Pinpoint the cell where the given text exists, returning its (x, y) midpoint coordinate. 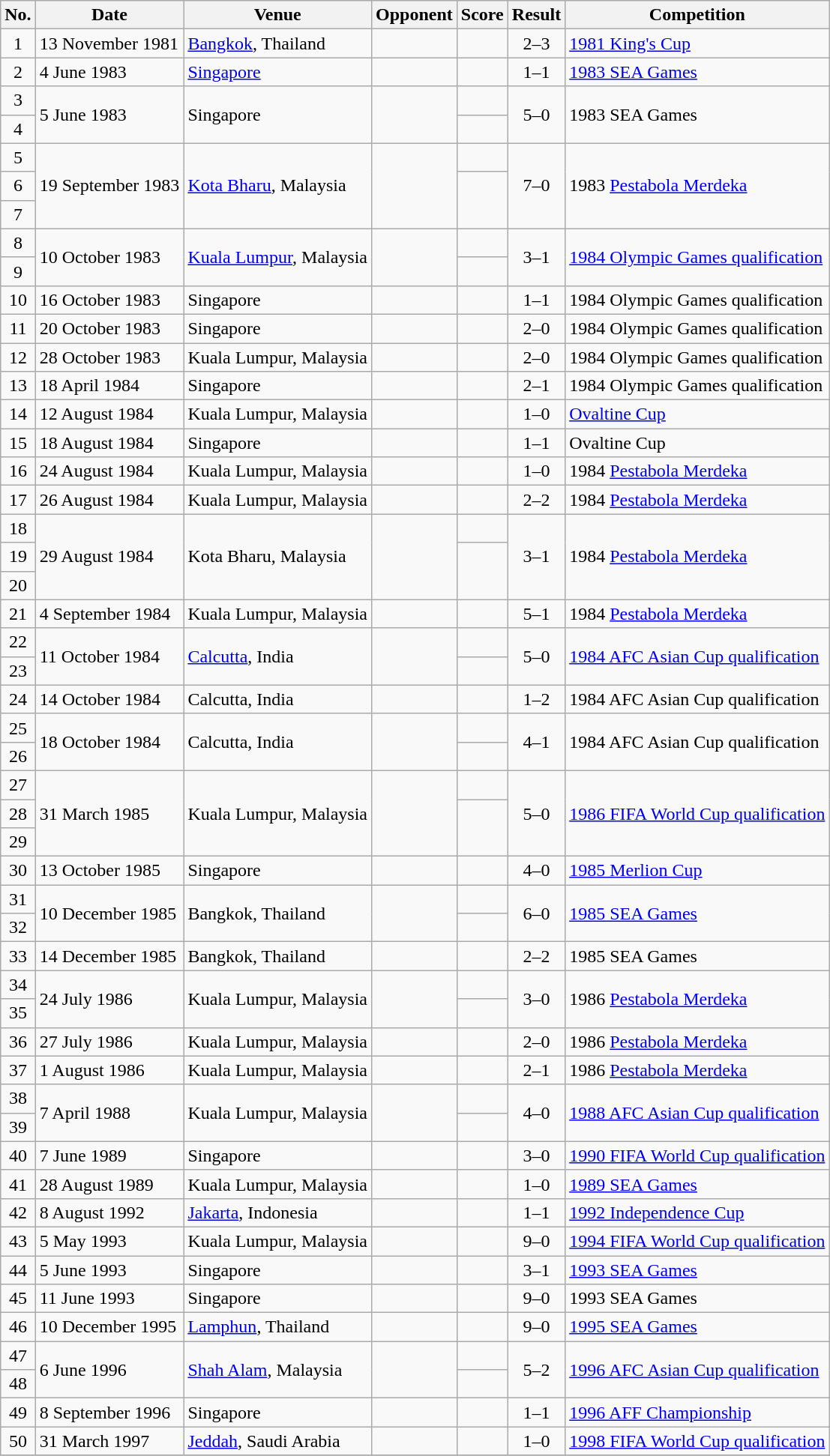
Jeddah, Saudi Arabia (277, 1441)
Venue (277, 15)
1986 FIFA World Cup qualification (697, 813)
49 (18, 1413)
30 (18, 871)
25 (18, 728)
8 September 1996 (109, 1413)
27 July 1986 (109, 1042)
Opponent (415, 15)
Jakarta, Indonesia (277, 1212)
31 March 1997 (109, 1441)
50 (18, 1441)
11 October 1984 (109, 656)
13 October 1985 (109, 871)
19 (18, 557)
33 (18, 956)
1992 Independence Cup (697, 1212)
7 June 1989 (109, 1156)
5–1 (536, 614)
27 (18, 785)
1998 FIFA World Cup qualification (697, 1441)
24 July 1986 (109, 999)
14 December 1985 (109, 956)
43 (18, 1241)
24 August 1984 (109, 471)
15 (18, 443)
44 (18, 1270)
3 (18, 100)
21 (18, 614)
31 (18, 899)
11 June 1993 (109, 1299)
42 (18, 1212)
24 (18, 699)
18 April 1984 (109, 386)
1985 Merlion Cup (697, 871)
48 (18, 1384)
1–2 (536, 699)
4–1 (536, 742)
Result (536, 15)
8 (18, 243)
4 September 1984 (109, 614)
5 May 1993 (109, 1241)
34 (18, 985)
7 (18, 214)
1 August 1986 (109, 1070)
Shah Alam, Malaysia (277, 1370)
16 October 1983 (109, 300)
31 March 1985 (109, 813)
5–2 (536, 1370)
1995 SEA Games (697, 1327)
37 (18, 1070)
4 (18, 129)
26 August 1984 (109, 500)
2 (18, 72)
10 October 1983 (109, 257)
47 (18, 1356)
6 (18, 186)
5 June 1983 (109, 115)
4 June 1983 (109, 72)
1996 AFC Asian Cup qualification (697, 1370)
46 (18, 1327)
7 April 1988 (109, 1113)
26 (18, 756)
20 (18, 585)
10 December 1985 (109, 913)
22 (18, 642)
14 (18, 414)
Lamphun, Thailand (277, 1327)
10 December 1995 (109, 1327)
17 (18, 500)
18 October 1984 (109, 742)
1996 AFF Championship (697, 1413)
12 (18, 357)
5 June 1993 (109, 1270)
1981 King's Cup (697, 43)
20 October 1983 (109, 328)
1989 SEA Games (697, 1184)
9 (18, 271)
1994 FIFA World Cup qualification (697, 1241)
18 (18, 528)
7–0 (536, 186)
28 (18, 813)
40 (18, 1156)
6 June 1996 (109, 1370)
16 (18, 471)
23 (18, 671)
12 August 1984 (109, 414)
6–0 (536, 913)
Date (109, 15)
32 (18, 928)
18 August 1984 (109, 443)
45 (18, 1299)
28 October 1983 (109, 357)
28 August 1989 (109, 1184)
13 (18, 386)
29 August 1984 (109, 557)
35 (18, 1013)
Score (482, 15)
1983 Pestabola Merdeka (697, 186)
19 September 1983 (109, 186)
29 (18, 842)
No. (18, 15)
41 (18, 1184)
13 November 1981 (109, 43)
1 (18, 43)
36 (18, 1042)
14 October 1984 (109, 699)
38 (18, 1099)
5 (18, 157)
1988 AFC Asian Cup qualification (697, 1113)
1990 FIFA World Cup qualification (697, 1156)
Competition (697, 15)
10 (18, 300)
11 (18, 328)
2–3 (536, 43)
8 August 1992 (109, 1212)
39 (18, 1127)
